Identify which cell holds the provided text, then report its [x, y] central coordinate. 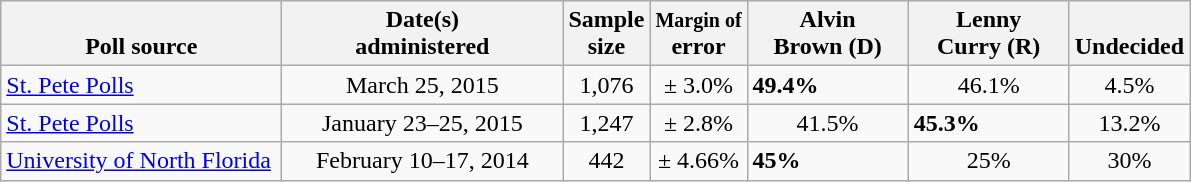
± 2.8% [698, 123]
30% [1129, 161]
Poll source [142, 34]
± 3.0% [698, 85]
March 25, 2015 [422, 85]
Margin oferror [698, 34]
LennyCurry (R) [988, 34]
46.1% [988, 85]
45% [828, 161]
13.2% [1129, 123]
January 23–25, 2015 [422, 123]
February 10–17, 2014 [422, 161]
University of North Florida [142, 161]
442 [606, 161]
Date(s)administered [422, 34]
Undecided [1129, 34]
4.5% [1129, 85]
25% [988, 161]
AlvinBrown (D) [828, 34]
41.5% [828, 123]
1,076 [606, 85]
± 4.66% [698, 161]
Samplesize [606, 34]
49.4% [828, 85]
1,247 [606, 123]
45.3% [988, 123]
